Return the [X, Y] coordinate for the center point of the cell that contains the specified text.  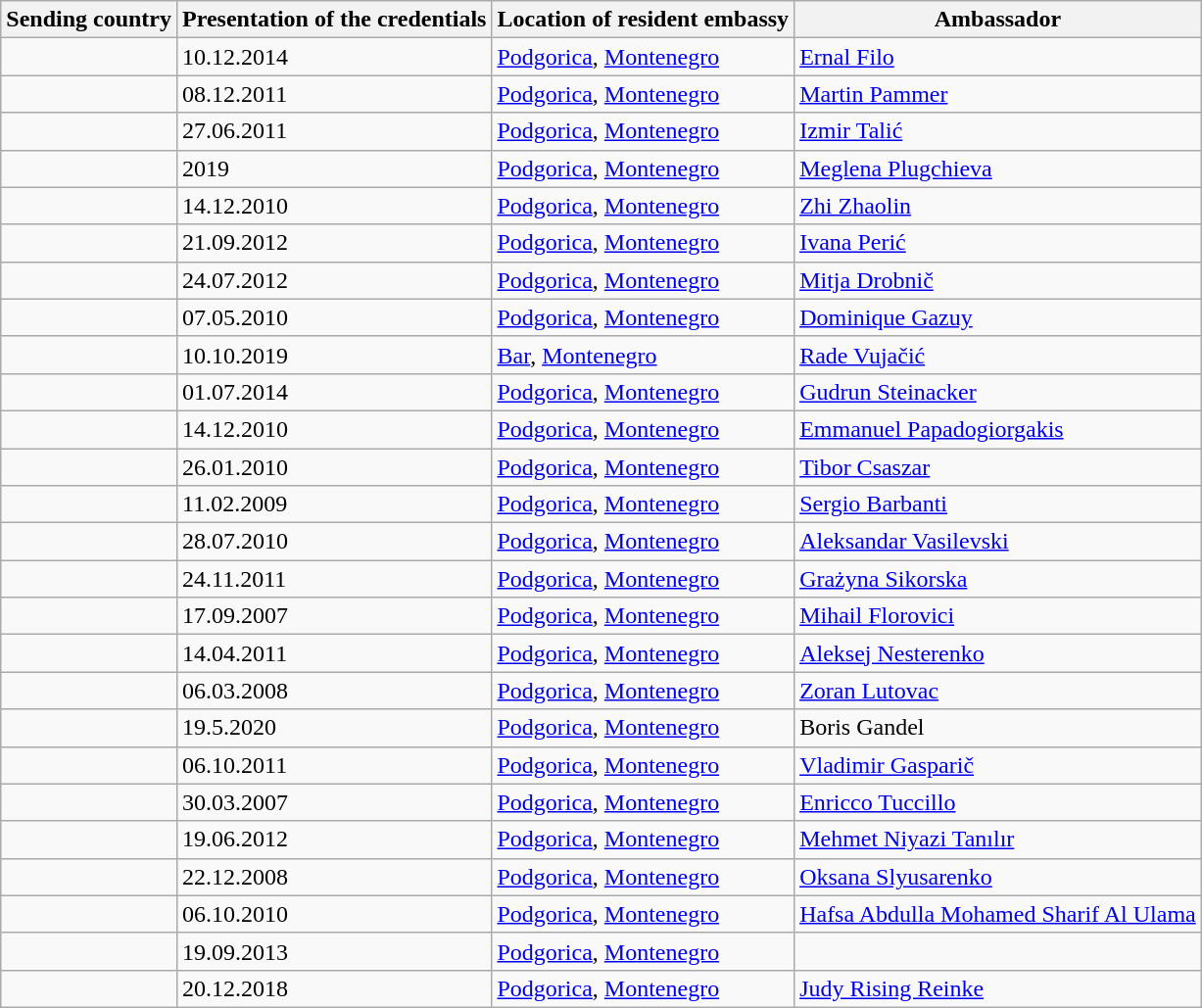
Bar, Montenegro [643, 355]
21.09.2012 [335, 243]
20.12.2018 [335, 988]
Meglena Plugchieva [998, 168]
Emmanuel Papadogiorgakis [998, 429]
22.12.2008 [335, 877]
Mitja Drobnič [998, 280]
27.06.2011 [335, 131]
24.11.2011 [335, 579]
Gudrun Steinacker [998, 392]
Dominique Gazuy [998, 317]
Vladimir Gasparič [998, 765]
Enricco Tuccillo [998, 802]
Martin Pammer [998, 94]
Location of resident embassy [643, 20]
19.09.2013 [335, 951]
Presentation of the credentials [335, 20]
14.04.2011 [335, 653]
26.01.2010 [335, 467]
Tibor Csaszar [998, 467]
07.05.2010 [335, 317]
17.09.2007 [335, 616]
06.10.2011 [335, 765]
10.12.2014 [335, 57]
Rade Vujačić [998, 355]
01.07.2014 [335, 392]
Oksana Slyusarenko [998, 877]
19.5.2020 [335, 728]
Izmir Talić [998, 131]
08.12.2011 [335, 94]
Mihail Florovici [998, 616]
Ambassador [998, 20]
Aleksej Nesterenko [998, 653]
Judy Rising Reinke [998, 988]
2019 [335, 168]
Sending country [89, 20]
Grażyna Sikorska [998, 579]
06.03.2008 [335, 691]
11.02.2009 [335, 504]
28.07.2010 [335, 542]
30.03.2007 [335, 802]
19.06.2012 [335, 840]
Sergio Barbanti [998, 504]
Boris Gandel [998, 728]
Hafsa Abdulla Mohamed Sharif Al Ulama [998, 914]
24.07.2012 [335, 280]
06.10.2010 [335, 914]
Zoran Lutovac [998, 691]
Mehmet Niyazi Tanılır [998, 840]
Ivana Perić [998, 243]
Zhi Zhaolin [998, 206]
Aleksandar Vasilevski [998, 542]
Ernal Filo [998, 57]
10.10.2019 [335, 355]
